For the text-containing cell, return its midpoint in (x, y) coordinate format. 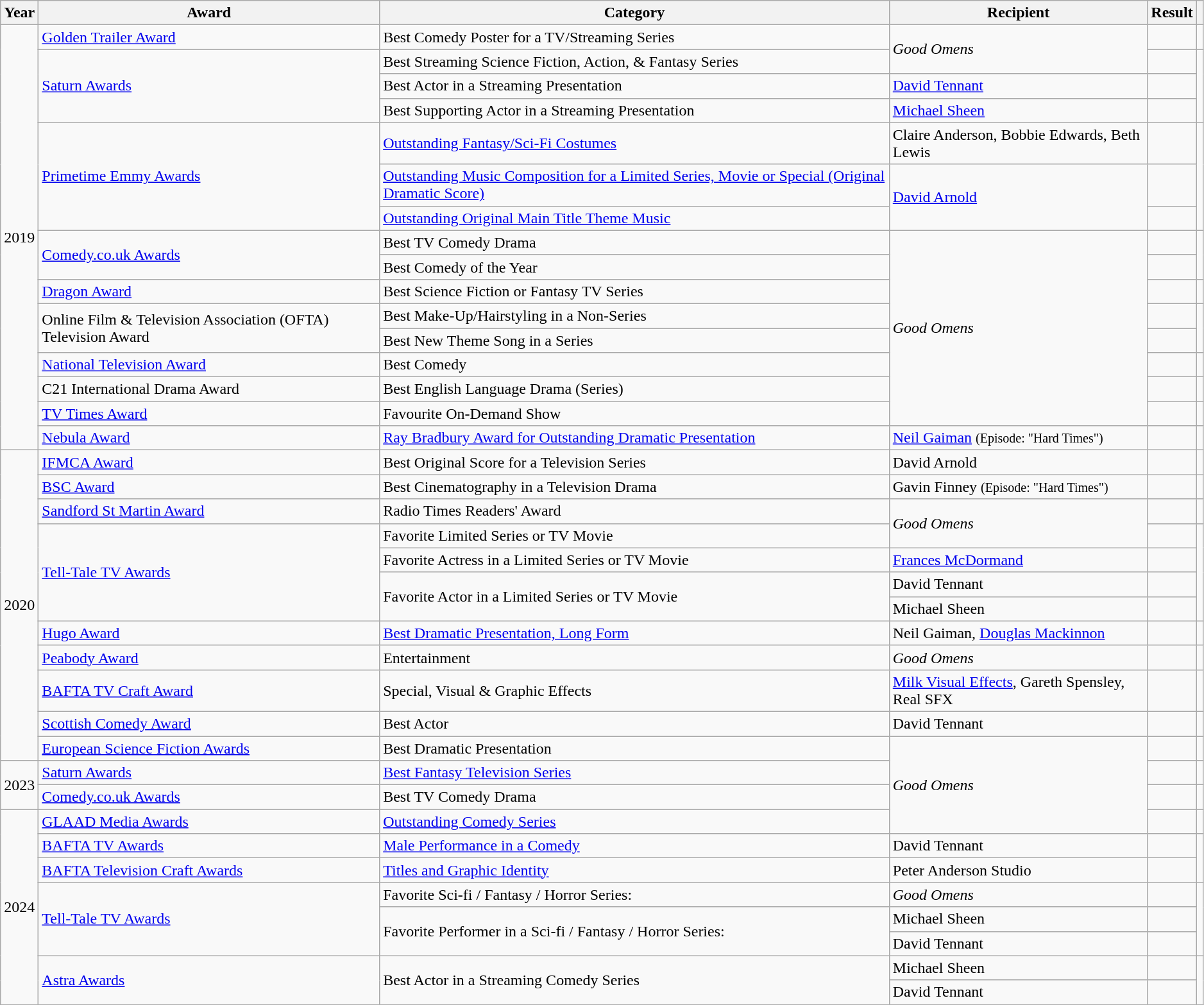
Best Actor in a Streaming Presentation (635, 86)
Claire Anderson, Bobbie Edwards, Beth Lewis (1019, 144)
Best Actor (635, 723)
Best Science Fiction or Fantasy TV Series (635, 291)
BAFTA TV Craft Award (209, 690)
2019 (19, 237)
Best Actor in a Streaming Comedy Series (635, 980)
Best Make-Up/Hairstyling in a Non-Series (635, 316)
Best Comedy (635, 365)
Best Streaming Science Fiction, Action, & Fantasy Series (635, 62)
BAFTA Television Craft Awards (209, 870)
Favorite Performer in a Sci-fi / Fantasy / Horror Series: (635, 931)
Favorite Actress in a Limited Series or TV Movie (635, 560)
Male Performance in a Comedy (635, 846)
Titles and Graphic Identity (635, 870)
Ray Bradbury Award for Outstanding Dramatic Presentation (635, 438)
Golden Trailer Award (209, 37)
Nebula Award (209, 438)
Special, Visual & Graphic Effects (635, 690)
2023 (19, 785)
Best English Language Drama (Series) (635, 389)
2024 (19, 907)
Neil Gaiman (Episode: "Hard Times") (1019, 438)
TV Times Award (209, 414)
Radio Times Readers' Award (635, 511)
Neil Gaiman, Douglas Mackinnon (1019, 633)
C21 International Drama Award (209, 389)
Best Original Score for a Television Series (635, 462)
National Television Award (209, 365)
Outstanding Music Composition for a Limited Series, Movie or Special (Original Dramatic Score) (635, 185)
Best Comedy Poster for a TV/Streaming Series (635, 37)
Frances McDormand (1019, 560)
Award (209, 13)
Scottish Comedy Award (209, 723)
BAFTA TV Awards (209, 846)
Best New Theme Song in a Series (635, 341)
Astra Awards (209, 980)
Year (19, 13)
Dragon Award (209, 291)
Outstanding Fantasy/Sci-Fi Costumes (635, 144)
IFMCA Award (209, 462)
Milk Visual Effects, Gareth Spensley, Real SFX (1019, 690)
European Science Fiction Awards (209, 748)
Best Dramatic Presentation, Long Form (635, 633)
Best Fantasy Television Series (635, 773)
Recipient (1019, 13)
Best Supporting Actor in a Streaming Presentation (635, 110)
Outstanding Original Main Title Theme Music (635, 218)
Best Dramatic Presentation (635, 748)
Favorite Sci-fi / Fantasy / Horror Series: (635, 895)
Gavin Finney (Episode: "Hard Times") (1019, 487)
Peter Anderson Studio (1019, 870)
Favourite On-Demand Show (635, 414)
Favorite Limited Series or TV Movie (635, 536)
Outstanding Comedy Series (635, 822)
Entertainment (635, 657)
Sandford St Martin Award (209, 511)
Category (635, 13)
Result (1172, 13)
Best Comedy of the Year (635, 267)
Primetime Emmy Awards (209, 176)
Hugo Award (209, 633)
GLAAD Media Awards (209, 822)
Peabody Award (209, 657)
2020 (19, 605)
Best Cinematography in a Television Drama (635, 487)
BSC Award (209, 487)
Online Film & Television Association (OFTA) Television Award (209, 328)
Favorite Actor in a Limited Series or TV Movie (635, 596)
